Pinpoint the cell where the given text exists, returning its [x, y] midpoint coordinate. 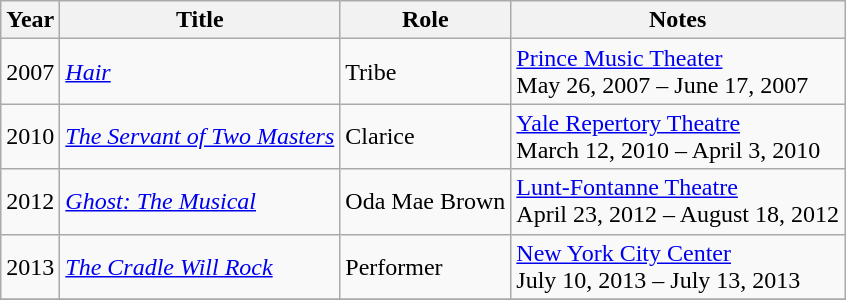
Hair [200, 72]
Ghost: The Musical [200, 202]
Title [200, 20]
2010 [30, 136]
The Servant of Two Masters [200, 136]
Role [426, 20]
Oda Mae Brown [426, 202]
Tribe [426, 72]
2007 [30, 72]
The Cradle Will Rock [200, 266]
2012 [30, 202]
New York City CenterJuly 10, 2013 – July 13, 2013 [678, 266]
Lunt-Fontanne TheatreApril 23, 2012 – August 18, 2012 [678, 202]
Year [30, 20]
Notes [678, 20]
Yale Repertory TheatreMarch 12, 2010 – April 3, 2010 [678, 136]
Performer [426, 266]
Prince Music TheaterMay 26, 2007 – June 17, 2007 [678, 72]
2013 [30, 266]
Clarice [426, 136]
